For the text-containing cell, return its midpoint in (X, Y) coordinate format. 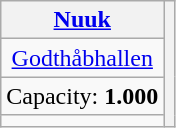
Capacity: 1.000 (82, 96)
Nuuk (82, 20)
Godthåbhallen (82, 58)
